Return the (X, Y) coordinate for the center point of the cell that contains the specified text.  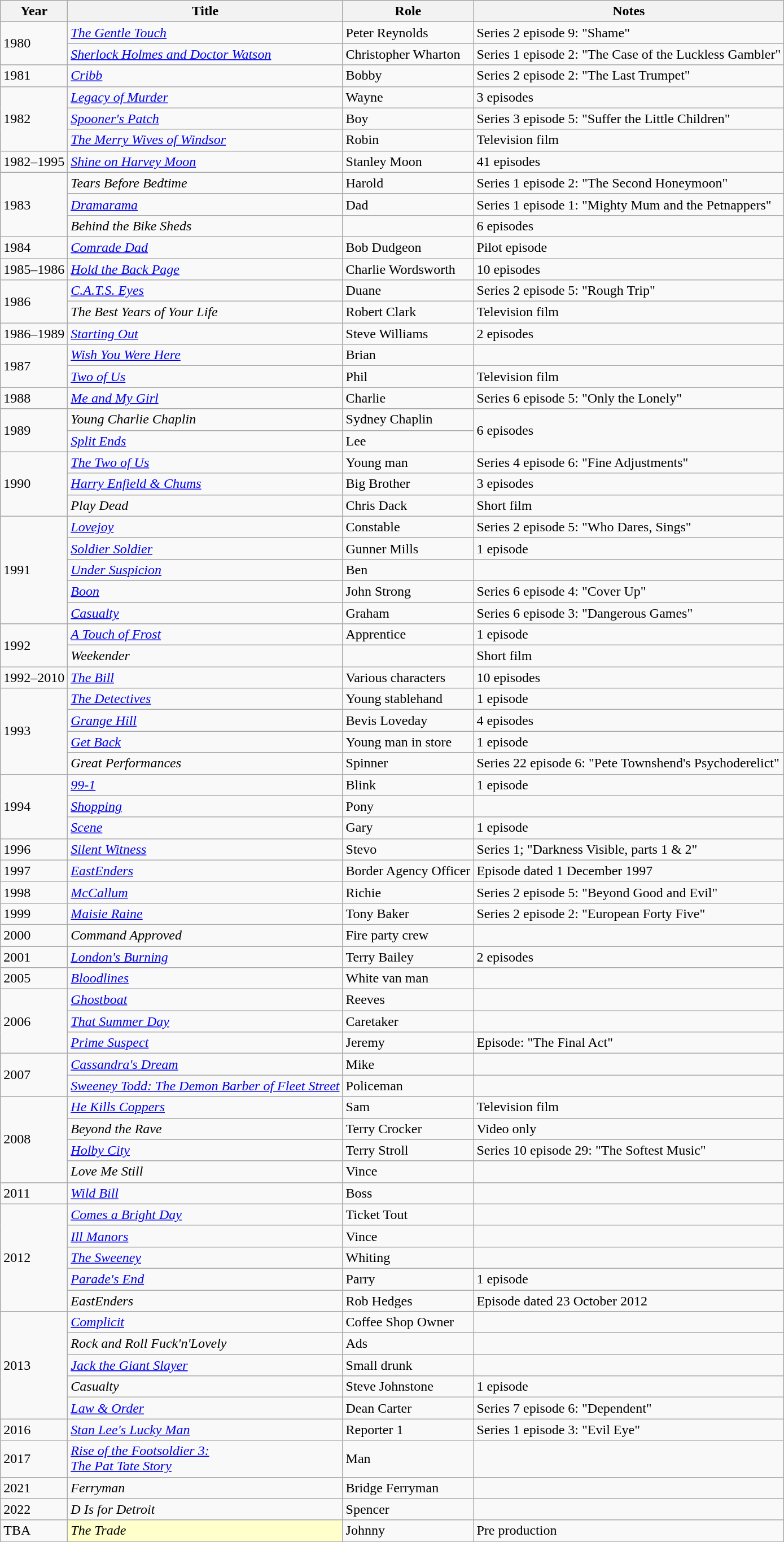
2006 (34, 1021)
Series 1 episode 3: "Evil Eye" (629, 1430)
Policeman (408, 1086)
Boon (205, 591)
Caretaker (408, 1021)
The Trade (205, 1531)
Stevo (408, 849)
Harold (408, 183)
2000 (34, 935)
Various characters (408, 678)
Sherlock Holmes and Doctor Watson (205, 54)
Pre production (629, 1531)
Title (205, 11)
Steve Williams (408, 334)
Under Suspicion (205, 570)
1982 (34, 119)
Holby City (205, 1150)
Christopher Wharton (408, 54)
1982–1995 (34, 161)
Series 2 episode 5: "Who Dares, Sings" (629, 527)
Bobby (408, 76)
Charlie Wordsworth (408, 269)
Ben (408, 570)
Peter Reynolds (408, 33)
Charlie (408, 398)
1994 (34, 806)
Constable (408, 527)
D Is for Detroit (205, 1509)
Series 6 episode 5: "Only the Lonely" (629, 398)
1986–1989 (34, 334)
Two of Us (205, 377)
Weekender (205, 656)
Series 2 episode 2: "European Forty Five" (629, 914)
Split Ends (205, 441)
Love Me Still (205, 1172)
Cassandra's Dream (205, 1064)
Apprentice (408, 635)
Graham (408, 613)
Series 2 episode 2: "The Last Trumpet" (629, 76)
McCallum (205, 892)
Bevis Loveday (408, 720)
C.A.T.S. Eyes (205, 291)
Notes (629, 11)
Cribb (205, 76)
Spinner (408, 763)
Stanley Moon (408, 161)
Young stablehand (408, 699)
Spooner's Patch (205, 119)
Episode dated 1 December 1997 (629, 871)
Lee (408, 441)
Soldier Soldier (205, 548)
Sweeney Todd: The Demon Barber of Fleet Street (205, 1086)
Young Charlie Chaplin (205, 420)
Ill Manors (205, 1236)
Dad (408, 204)
Reeves (408, 1000)
Boy (408, 119)
Parry (408, 1279)
99-1 (205, 785)
1993 (34, 731)
1985–1986 (34, 269)
Wayne (408, 97)
Steve Johnstone (408, 1387)
Wish You Were Here (205, 355)
Comes a Bright Day (205, 1215)
Tony Baker (408, 914)
2001 (34, 957)
1988 (34, 398)
1984 (34, 247)
Series 10 episode 29: "The Softest Music" (629, 1150)
Grange Hill (205, 720)
1987 (34, 366)
Lovejoy (205, 527)
41 episodes (629, 161)
Chris Dack (408, 505)
Scene (205, 828)
Wild Bill (205, 1193)
Big Brother (408, 484)
Dean Carter (408, 1408)
Reporter 1 (408, 1430)
Prime Suspect (205, 1043)
Pilot episode (629, 247)
Terry Crocker (408, 1129)
Me and My Girl (205, 398)
Bridge Ferryman (408, 1488)
Maisie Raine (205, 914)
Robin (408, 140)
Year (34, 11)
Rob Hedges (408, 1300)
Brian (408, 355)
1992–2010 (34, 678)
Hold the Back Page (205, 269)
Fire party crew (408, 935)
Robert Clark (408, 312)
Harry Enfield & Chums (205, 484)
Episode dated 23 October 2012 (629, 1300)
Comrade Dad (205, 247)
Legacy of Murder (205, 97)
The Sweeney (205, 1257)
Video only (629, 1129)
Gary (408, 828)
Dramarama (205, 204)
Young man in store (408, 742)
Tears Before Bedtime (205, 183)
John Strong (408, 591)
Series 2 episode 5: "Rough Trip" (629, 291)
Get Back (205, 742)
Stan Lee's Lucky Man (205, 1430)
Series 2 episode 5: "Beyond Good and Evil" (629, 892)
1999 (34, 914)
1997 (34, 871)
The Merry Wives of Windsor (205, 140)
Small drunk (408, 1365)
Play Dead (205, 505)
Ticket Tout (408, 1215)
1986 (34, 302)
Rise of the Footsoldier 3: The Pat Tate Story (205, 1459)
Series 3 episode 5: "Suffer the Little Children" (629, 119)
Blink (408, 785)
Terry Bailey (408, 957)
Role (408, 11)
Parade's End (205, 1279)
1980 (34, 43)
1983 (34, 204)
Command Approved (205, 935)
Border Agency Officer (408, 871)
Man (408, 1459)
1992 (34, 645)
Ads (408, 1344)
Bob Dudgeon (408, 247)
2017 (34, 1459)
Series 2 episode 9: "Shame" (629, 33)
London's Burning (205, 957)
Series 1; "Darkness Visible, parts 1 & 2" (629, 849)
The Two of Us (205, 462)
Richie (408, 892)
Ghostboat (205, 1000)
Whiting (408, 1257)
White van man (408, 979)
2007 (34, 1075)
Series 7 episode 6: "Dependent" (629, 1408)
Behind the Bike Sheds (205, 226)
1998 (34, 892)
Young man (408, 462)
Series 1 episode 2: "The Case of the Luckless Gambler" (629, 54)
Phil (408, 377)
Series 22 episode 6: "Pete Townshend's Psychoderelict" (629, 763)
TBA (34, 1531)
2011 (34, 1193)
The Best Years of Your Life (205, 312)
Series 1 episode 2: "The Second Honeymoon" (629, 183)
Boss (408, 1193)
The Detectives (205, 699)
Silent Witness (205, 849)
4 episodes (629, 720)
The Bill (205, 678)
Sydney Chaplin (408, 420)
Jack the Giant Slayer (205, 1365)
2008 (34, 1139)
The Gentle Touch (205, 33)
2012 (34, 1257)
Series 4 episode 6: "Fine Adjustments" (629, 462)
2013 (34, 1365)
Sam (408, 1107)
1990 (34, 484)
Jeremy (408, 1043)
1989 (34, 430)
Series 6 episode 3: "Dangerous Games" (629, 613)
Terry Stroll (408, 1150)
A Touch of Frost (205, 635)
Spencer (408, 1509)
1996 (34, 849)
Ferryman (205, 1488)
Rock and Roll Fuck'n'Lovely (205, 1344)
2005 (34, 979)
2021 (34, 1488)
Gunner Mills (408, 548)
Law & Order (205, 1408)
Coffee Shop Owner (408, 1322)
Johnny (408, 1531)
Mike (408, 1064)
2016 (34, 1430)
2022 (34, 1509)
1991 (34, 570)
Shine on Harvey Moon (205, 161)
That Summer Day (205, 1021)
1981 (34, 76)
Series 1 episode 1: "Mighty Mum and the Petnappers" (629, 204)
Bloodlines (205, 979)
Duane (408, 291)
Great Performances (205, 763)
Complicit (205, 1322)
Pony (408, 806)
Starting Out (205, 334)
He Kills Coppers (205, 1107)
Series 6 episode 4: "Cover Up" (629, 591)
Beyond the Rave (205, 1129)
Shopping (205, 806)
Episode: "The Final Act" (629, 1043)
